Detect which cell encompasses the target text, then output its [x, y] center coordinate. 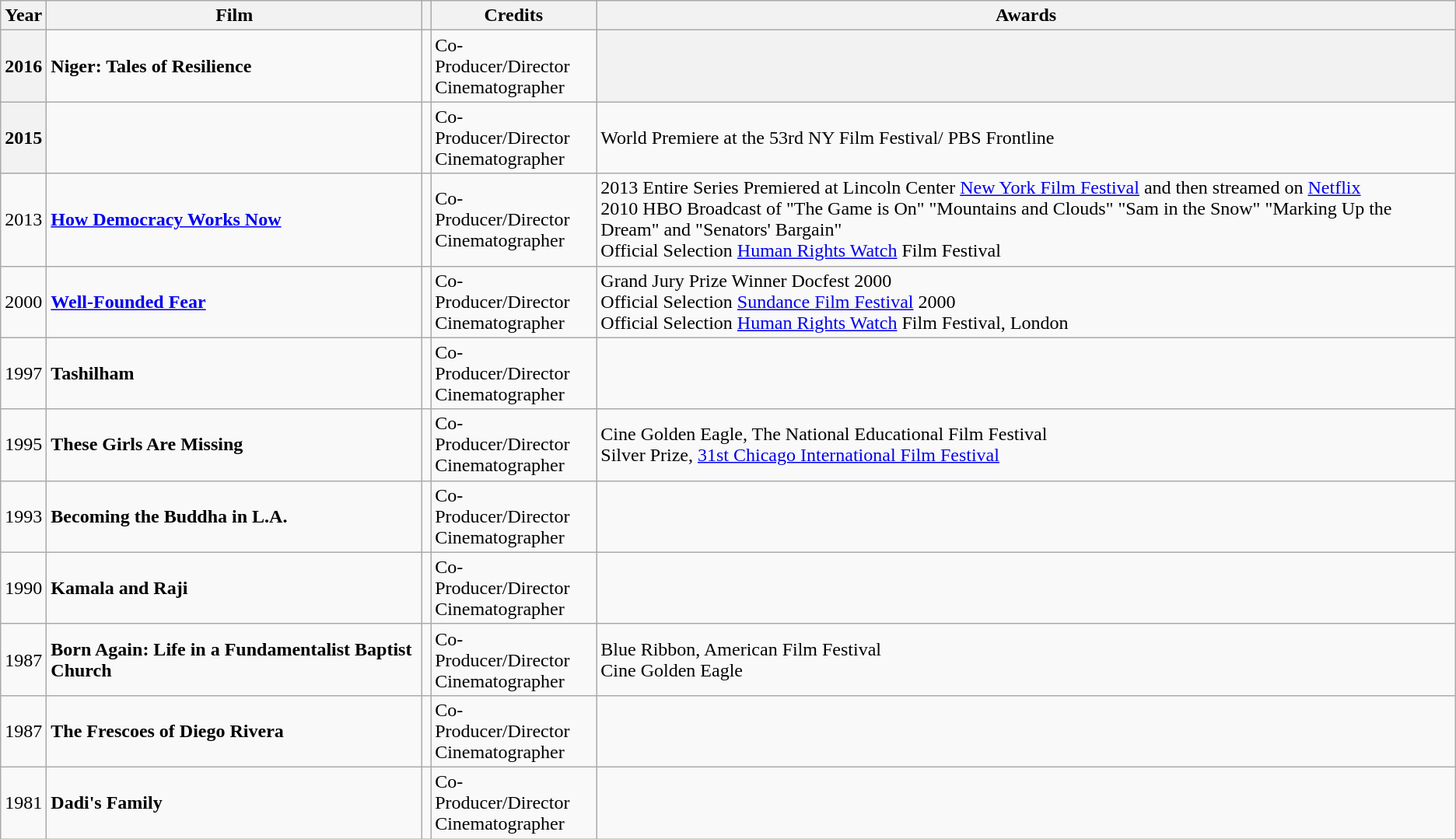
The Frescoes of Diego Rivera [235, 731]
Well-Founded Fear [235, 302]
Niger: Tales of Resilience [235, 66]
These Girls Are Missing [235, 445]
Grand Jury Prize Winner Docfest 2000Official Selection Sundance Film Festival 2000Official Selection Human Rights Watch Film Festival, London [1026, 302]
Awards [1026, 16]
2013 [23, 219]
Blue Ribbon, American Film FestivalCine Golden Eagle [1026, 659]
How Democracy Works Now [235, 219]
1997 [23, 373]
Credits [513, 16]
2000 [23, 302]
1981 [23, 802]
Tashilham [235, 373]
1995 [23, 445]
Becoming the Buddha in L.A. [235, 516]
2016 [23, 66]
Cine Golden Eagle, The National Educational Film FestivalSilver Prize, 31st Chicago International Film Festival [1026, 445]
1990 [23, 588]
Born Again: Life in a Fundamentalist Baptist Church [235, 659]
Year [23, 16]
Kamala and Raji [235, 588]
Dadi's Family [235, 802]
World Premiere at the 53rd NY Film Festival/ PBS Frontline [1026, 138]
2015 [23, 138]
Film [235, 16]
1993 [23, 516]
